Provide the [X, Y] coordinate of the cell's center where the given text is located.  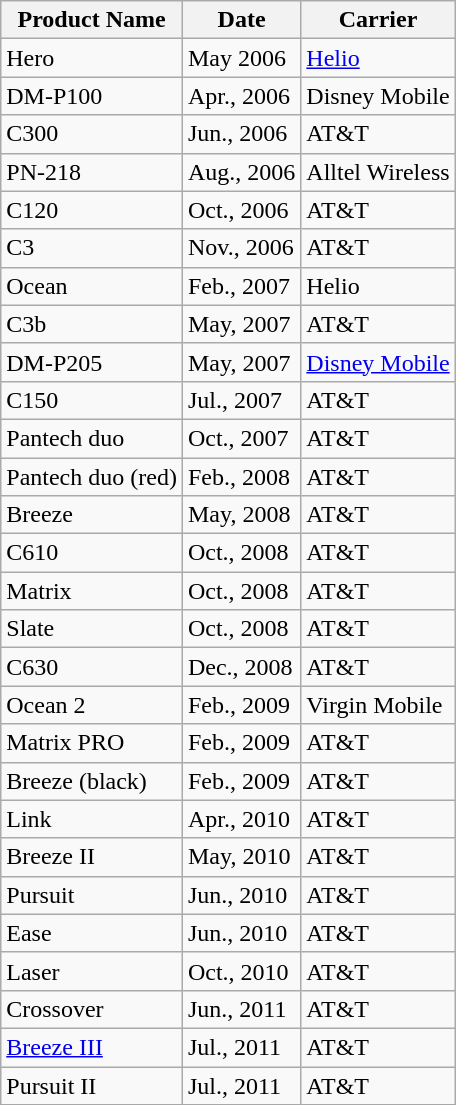
C3 [92, 248]
Oct., 2010 [241, 971]
Breeze II [92, 857]
Jul., 2007 [241, 400]
Apr., 2010 [241, 819]
DM-P100 [92, 96]
Link [92, 819]
Jun., 2006 [241, 134]
C300 [92, 134]
Pantech duo (red) [92, 477]
Breeze (black) [92, 781]
Matrix PRO [92, 743]
Nov., 2006 [241, 248]
May, 2008 [241, 515]
Ocean 2 [92, 705]
Breeze [92, 515]
Aug., 2006 [241, 172]
Laser [92, 971]
PN-218 [92, 172]
Slate [92, 629]
Oct., 2006 [241, 210]
DM-P205 [92, 362]
Dec., 2008 [241, 667]
May, 2010 [241, 857]
Ocean [92, 286]
Jun., 2011 [241, 1009]
C150 [92, 400]
Ease [92, 933]
Crossover [92, 1009]
Matrix [92, 591]
Hero [92, 58]
Oct., 2007 [241, 438]
Breeze III [92, 1047]
Date [241, 20]
Virgin Mobile [378, 705]
C120 [92, 210]
Feb., 2008 [241, 477]
Carrier [378, 20]
Feb., 2007 [241, 286]
Pursuit [92, 895]
C610 [92, 553]
Pursuit II [92, 1085]
Alltel Wireless [378, 172]
Product Name [92, 20]
May 2006 [241, 58]
Pantech duo [92, 438]
C630 [92, 667]
C3b [92, 324]
Apr., 2006 [241, 96]
